Scan for the cell matching the given text and deliver its [x, y] coordinate at center. 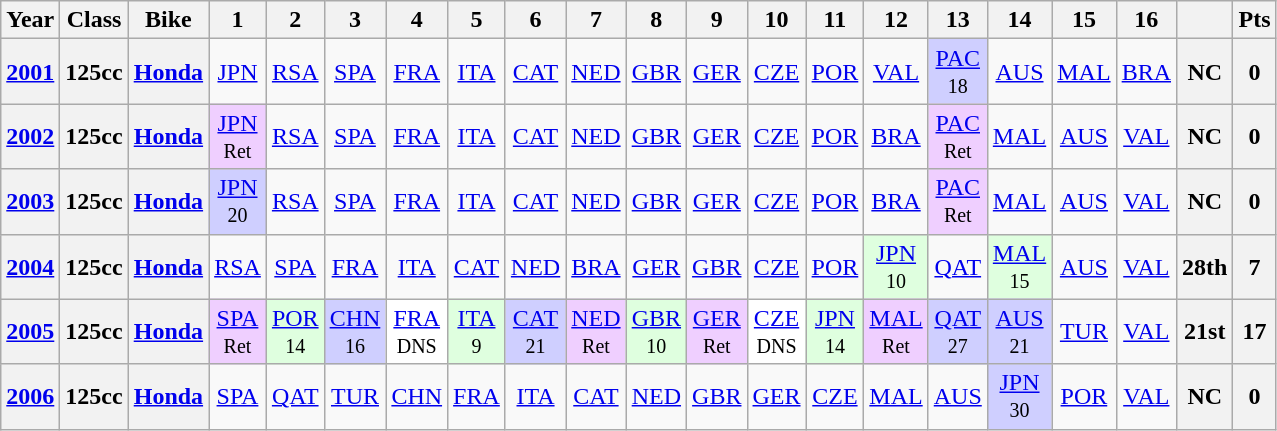
2005 [30, 332]
QAT27 [958, 332]
PAC18 [958, 72]
MALRet [896, 332]
GBR10 [656, 332]
2003 [30, 202]
28th [1205, 266]
2 [295, 20]
Class [94, 20]
9 [717, 20]
16 [1146, 20]
SPARet [238, 332]
4 [417, 20]
Year [30, 20]
6 [535, 20]
CZEDNS [776, 332]
FRADNS [417, 332]
3 [355, 20]
21st [1205, 332]
5 [477, 20]
11 [835, 20]
CHN [417, 396]
14 [1019, 20]
AUS21 [1019, 332]
Pts [1254, 20]
JPNRet [238, 136]
CAT21 [535, 332]
NEDRet [596, 332]
JPN20 [238, 202]
2006 [30, 396]
Bike [168, 20]
1 [238, 20]
8 [656, 20]
JPN14 [835, 332]
12 [896, 20]
GERRet [717, 332]
POR14 [295, 332]
JPN [238, 72]
CHN16 [355, 332]
15 [1084, 20]
MAL15 [1019, 266]
JPN10 [896, 266]
17 [1254, 332]
2002 [30, 136]
10 [776, 20]
JPN30 [1019, 396]
2001 [30, 72]
ITA9 [477, 332]
13 [958, 20]
2004 [30, 266]
